Scan for the cell matching the given text and deliver its (X, Y) coordinate at center. 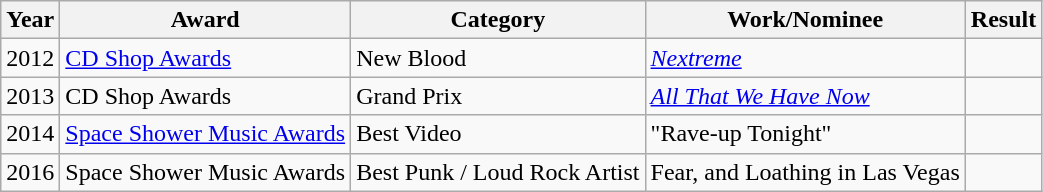
Award (206, 20)
Nextreme (805, 58)
Fear, and Loathing in Las Vegas (805, 172)
Best Video (498, 134)
Work/Nominee (805, 20)
2013 (30, 96)
2014 (30, 134)
Category (498, 20)
All That We Have Now (805, 96)
2012 (30, 58)
Grand Prix (498, 96)
Result (1003, 20)
New Blood (498, 58)
Year (30, 20)
Best Punk / Loud Rock Artist (498, 172)
"Rave-up Tonight" (805, 134)
2016 (30, 172)
